For the text-containing cell, return its midpoint in (x, y) coordinate format. 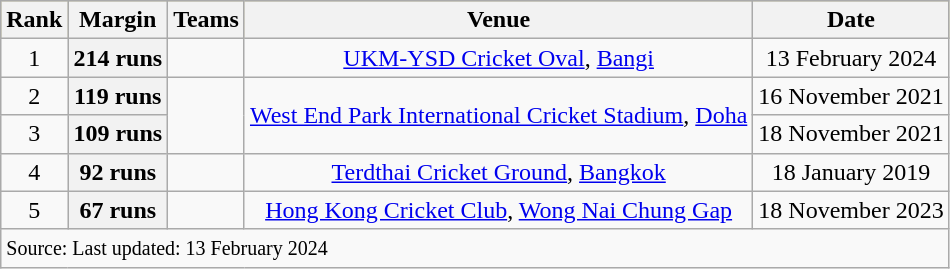
67 runs (118, 210)
Hong Kong Cricket Club, Wong Nai Chung Gap (498, 210)
1 (34, 58)
UKM-YSD Cricket Oval, Bangi (498, 58)
18 November 2021 (851, 134)
5 (34, 210)
Terdthai Cricket Ground, Bangkok (498, 172)
Rank (34, 20)
109 runs (118, 134)
Source: Last updated: 13 February 2024 (475, 248)
16 November 2021 (851, 96)
214 runs (118, 58)
18 January 2019 (851, 172)
18 November 2023 (851, 210)
2 (34, 96)
119 runs (118, 96)
Margin (118, 20)
92 runs (118, 172)
3 (34, 134)
13 February 2024 (851, 58)
West End Park International Cricket Stadium, Doha (498, 115)
4 (34, 172)
Venue (498, 20)
Date (851, 20)
Teams (206, 20)
